Pinpoint the cell where the given text exists, returning its [x, y] midpoint coordinate. 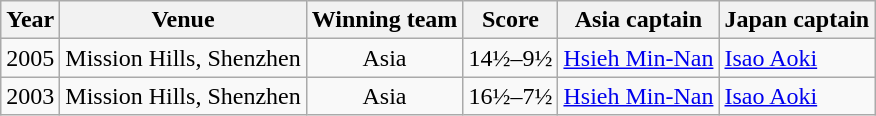
14½–9½ [510, 58]
Year [30, 20]
Score [510, 20]
Venue [183, 20]
2005 [30, 58]
Japan captain [797, 20]
Asia captain [638, 20]
Winning team [384, 20]
2003 [30, 96]
16½–7½ [510, 96]
